Search for the cell housing the specified text and yield its [x, y] center coordinate. 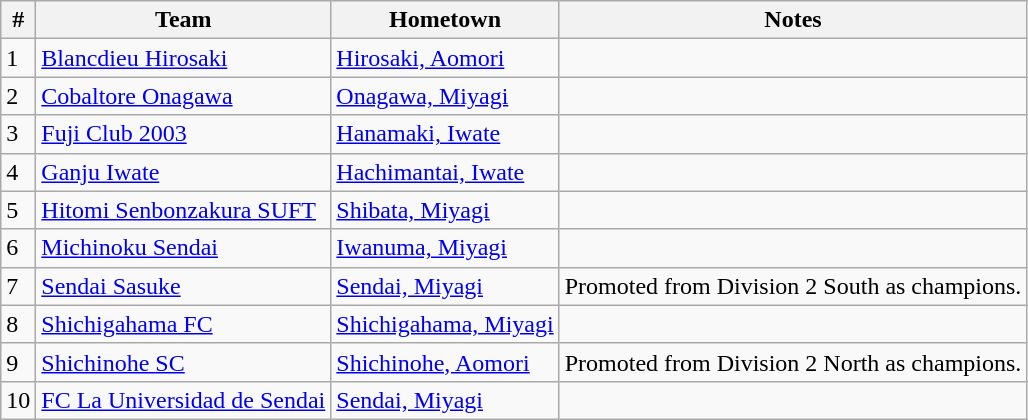
2 [18, 96]
Hometown [445, 20]
9 [18, 362]
Shichigahama FC [184, 324]
Sendai Sasuke [184, 286]
8 [18, 324]
5 [18, 210]
3 [18, 134]
# [18, 20]
Notes [793, 20]
6 [18, 248]
FC La Universidad de Sendai [184, 400]
Onagawa, Miyagi [445, 96]
Fuji Club 2003 [184, 134]
Ganju Iwate [184, 172]
Team [184, 20]
Shichinohe SC [184, 362]
Shibata, Miyagi [445, 210]
1 [18, 58]
Shichigahama, Miyagi [445, 324]
4 [18, 172]
7 [18, 286]
Hitomi Senbonzakura SUFT [184, 210]
Michinoku Sendai [184, 248]
Hirosaki, Aomori [445, 58]
Shichinohe, Aomori [445, 362]
Blancdieu Hirosaki [184, 58]
Promoted from Division 2 North as champions. [793, 362]
Hachimantai, Iwate [445, 172]
Cobaltore Onagawa [184, 96]
Iwanuma, Miyagi [445, 248]
10 [18, 400]
Promoted from Division 2 South as champions. [793, 286]
Hanamaki, Iwate [445, 134]
